Output the [X, Y] coordinate of the center of the cell containing the given text.  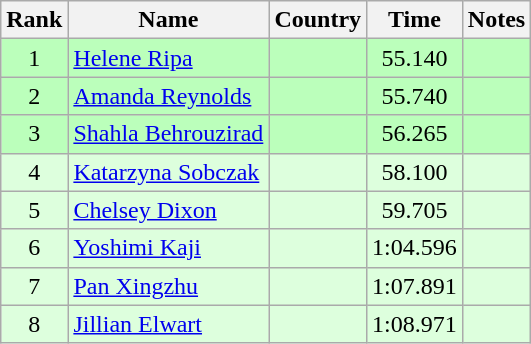
4 [34, 172]
Name [168, 20]
Rank [34, 20]
Jillian Elwart [168, 324]
Country [318, 20]
7 [34, 286]
Amanda Reynolds [168, 96]
1 [34, 58]
Helene Ripa [168, 58]
Katarzyna Sobczak [168, 172]
Notes [496, 20]
Chelsey Dixon [168, 210]
59.705 [415, 210]
Time [415, 20]
3 [34, 134]
55.140 [415, 58]
1:04.596 [415, 248]
Shahla Behrouzirad [168, 134]
6 [34, 248]
Yoshimi Kaji [168, 248]
Pan Xingzhu [168, 286]
56.265 [415, 134]
55.740 [415, 96]
1:07.891 [415, 286]
5 [34, 210]
58.100 [415, 172]
8 [34, 324]
1:08.971 [415, 324]
2 [34, 96]
